For the text-containing cell, return its midpoint in (X, Y) coordinate format. 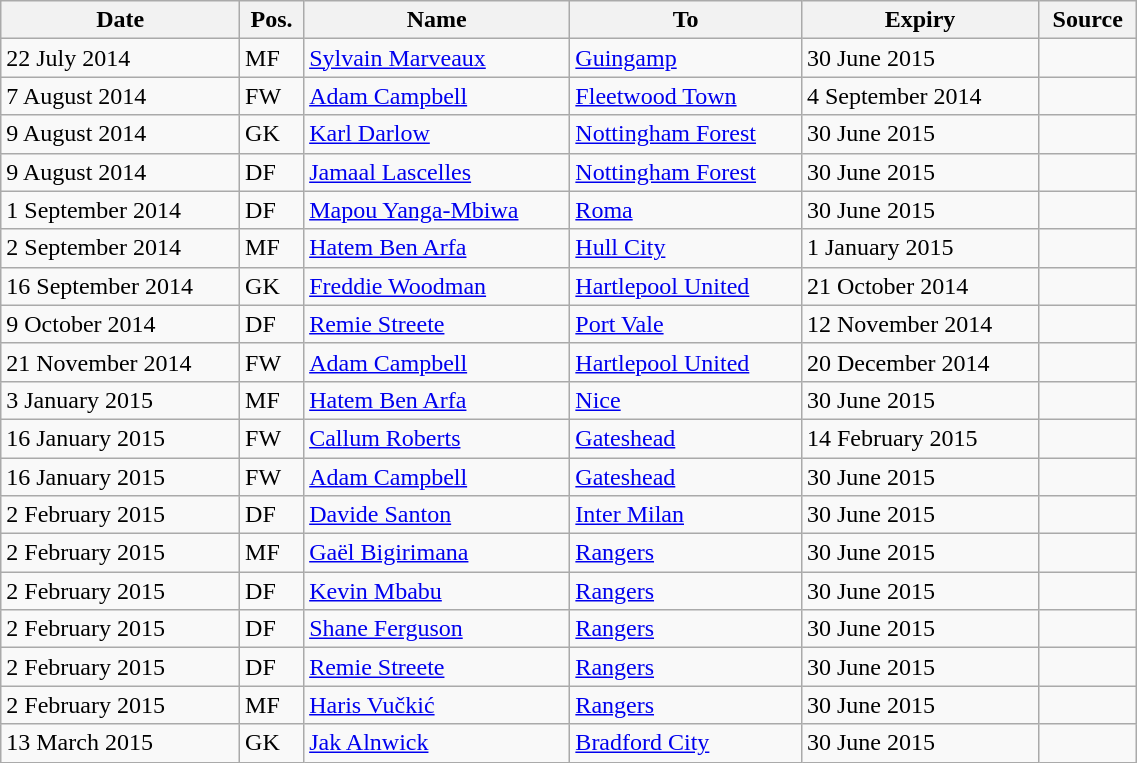
1 September 2014 (120, 210)
14 February 2015 (920, 438)
Freddie Woodman (437, 286)
12 November 2014 (920, 324)
Pos. (272, 20)
20 December 2014 (920, 362)
Roma (686, 210)
Bradford City (686, 743)
Kevin Mbabu (437, 591)
Gaël Bigirimana (437, 553)
21 November 2014 (120, 362)
3 January 2015 (120, 400)
Port Vale (686, 324)
16 September 2014 (120, 286)
13 March 2015 (120, 743)
Karl Darlow (437, 134)
22 July 2014 (120, 58)
Davide Santon (437, 515)
Nice (686, 400)
Jak Alnwick (437, 743)
Fleetwood Town (686, 96)
Guingamp (686, 58)
Hull City (686, 248)
4 September 2014 (920, 96)
Inter Milan (686, 515)
Sylvain Marveaux (437, 58)
Mapou Yanga-Mbiwa (437, 210)
Source (1088, 20)
Jamaal Lascelles (437, 172)
Haris Vučkić (437, 705)
2 September 2014 (120, 248)
9 October 2014 (120, 324)
7 August 2014 (120, 96)
1 January 2015 (920, 248)
21 October 2014 (920, 286)
Shane Ferguson (437, 629)
Date (120, 20)
Callum Roberts (437, 438)
Name (437, 20)
Expiry (920, 20)
To (686, 20)
